From the cell containing the given text, extract its center point as [X, Y] coordinate. 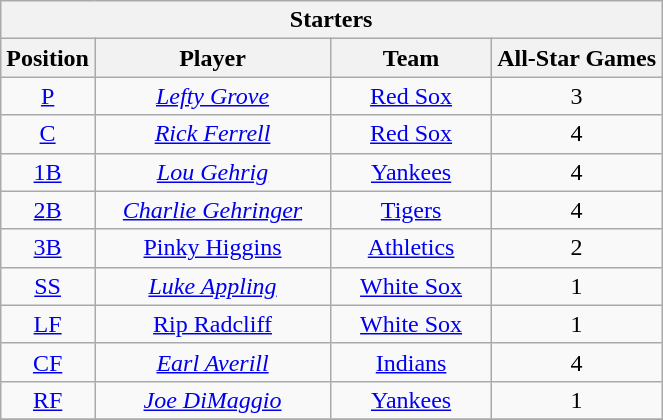
Starters [332, 20]
RF [48, 400]
Joe DiMaggio [212, 400]
1B [48, 172]
SS [48, 286]
Charlie Gehringer [212, 210]
Luke Appling [212, 286]
Pinky Higgins [212, 248]
Earl Averill [212, 362]
Indians [412, 362]
CF [48, 362]
Athletics [412, 248]
Lefty Grove [212, 96]
All-Star Games [577, 58]
3B [48, 248]
2B [48, 210]
Lou Gehrig [212, 172]
Team [412, 58]
Rick Ferrell [212, 134]
2 [577, 248]
Player [212, 58]
Rip Radcliff [212, 324]
LF [48, 324]
Tigers [412, 210]
C [48, 134]
P [48, 96]
Position [48, 58]
3 [577, 96]
